Identify which cell holds the provided text, then report its [x, y] central coordinate. 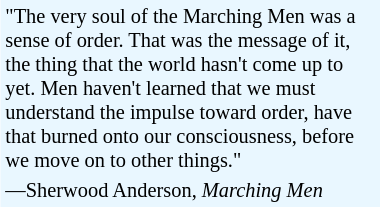
—Sherwood Anderson, Marching Men [190, 190]
